Determine the [x, y] coordinate at the center of the cell enclosing the given text.  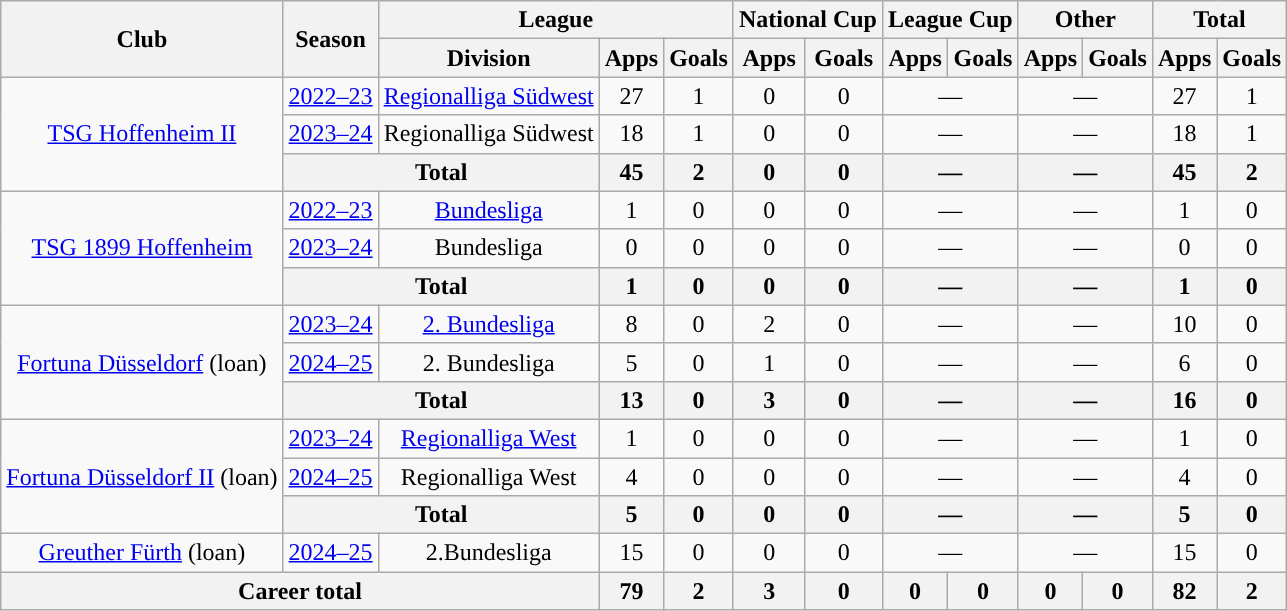
13 [631, 400]
Career total [300, 591]
2.Bundesliga [488, 553]
79 [631, 591]
6 [1184, 362]
10 [1184, 324]
TSG 1899 Hoffenheim [142, 248]
Other [1085, 20]
Division [488, 58]
16 [1184, 400]
82 [1184, 591]
TSG Hoffenheim II [142, 134]
Greuther Fürth (loan) [142, 553]
8 [631, 324]
League [556, 20]
National Cup [808, 20]
Season [330, 39]
Club [142, 39]
Fortuna Düsseldorf II (loan) [142, 476]
Fortuna Düsseldorf (loan) [142, 362]
League Cup [950, 20]
